Pinpoint the cell where the given text exists, returning its (x, y) midpoint coordinate. 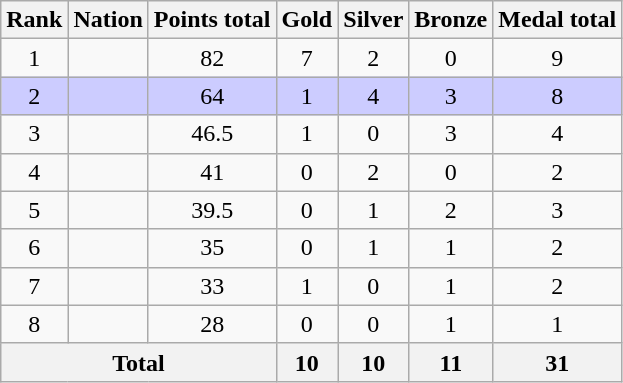
9 (558, 58)
11 (451, 362)
5 (34, 210)
Rank (34, 20)
Silver (374, 20)
6 (34, 248)
41 (212, 172)
46.5 (212, 134)
39.5 (212, 210)
82 (212, 58)
Gold (307, 20)
Medal total (558, 20)
35 (212, 248)
33 (212, 286)
Nation (108, 20)
Bronze (451, 20)
Points total (212, 20)
64 (212, 96)
28 (212, 324)
31 (558, 362)
Total (138, 362)
